Capture the cell that displays the provided text and extract its [X, Y] central coordinate. 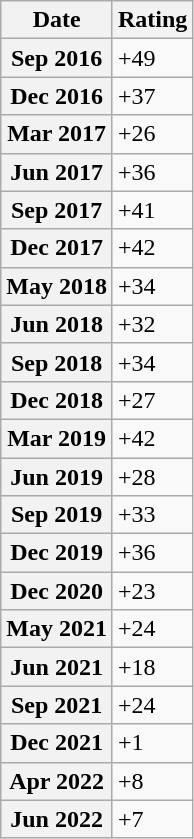
Mar 2019 [57, 438]
Jun 2017 [57, 172]
May 2021 [57, 629]
+49 [152, 58]
+18 [152, 667]
Jun 2022 [57, 819]
+7 [152, 819]
Rating [152, 20]
+37 [152, 96]
Jun 2019 [57, 477]
+27 [152, 400]
Sep 2017 [57, 210]
Dec 2020 [57, 591]
May 2018 [57, 286]
Sep 2021 [57, 705]
Mar 2017 [57, 134]
Dec 2017 [57, 248]
Dec 2021 [57, 743]
+23 [152, 591]
Jun 2018 [57, 324]
+8 [152, 781]
Dec 2018 [57, 400]
+32 [152, 324]
+26 [152, 134]
Jun 2021 [57, 667]
Dec 2019 [57, 553]
Apr 2022 [57, 781]
+33 [152, 515]
Sep 2018 [57, 362]
Dec 2016 [57, 96]
Date [57, 20]
Sep 2016 [57, 58]
+1 [152, 743]
+41 [152, 210]
Sep 2019 [57, 515]
+28 [152, 477]
